From the cell containing the given text, extract its center point as (x, y) coordinate. 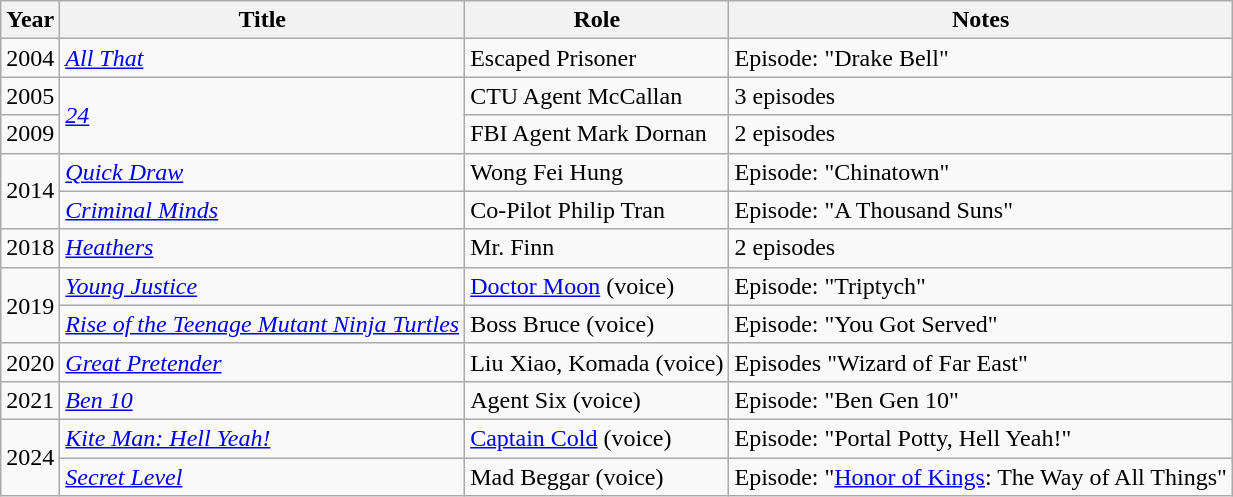
Rise of the Teenage Mutant Ninja Turtles (262, 324)
2014 (30, 191)
Mad Beggar (voice) (597, 477)
Boss Bruce (voice) (597, 324)
Escaped Prisoner (597, 58)
2004 (30, 58)
Role (597, 20)
2005 (30, 96)
Quick Draw (262, 172)
Year (30, 20)
Episode: "Chinatown" (980, 172)
CTU Agent McCallan (597, 96)
2021 (30, 400)
24 (262, 115)
Great Pretender (262, 362)
2018 (30, 248)
Mr. Finn (597, 248)
Young Justice (262, 286)
Co-Pilot Philip Tran (597, 210)
Kite Man: Hell Yeah! (262, 438)
Episode: "Portal Potty, Hell Yeah!" (980, 438)
Notes (980, 20)
Captain Cold (voice) (597, 438)
All That (262, 58)
Episode: "Triptych" (980, 286)
Liu Xiao, Komada (voice) (597, 362)
Doctor Moon (voice) (597, 286)
2024 (30, 457)
Episode: "Ben Gen 10" (980, 400)
Criminal Minds (262, 210)
Wong Fei Hung (597, 172)
Ben 10 (262, 400)
2019 (30, 305)
Episode: "Honor of Kings: The Way of All Things" (980, 477)
Heathers (262, 248)
FBI Agent Mark Dornan (597, 134)
2009 (30, 134)
Agent Six (voice) (597, 400)
Episode: "You Got Served" (980, 324)
3 episodes (980, 96)
2020 (30, 362)
Episodes "Wizard of Far East" (980, 362)
Episode: "A Thousand Suns" (980, 210)
Secret Level (262, 477)
Episode: "Drake Bell" (980, 58)
Title (262, 20)
